Extract the (X, Y) coordinate from the center of the cell holding the provided text.  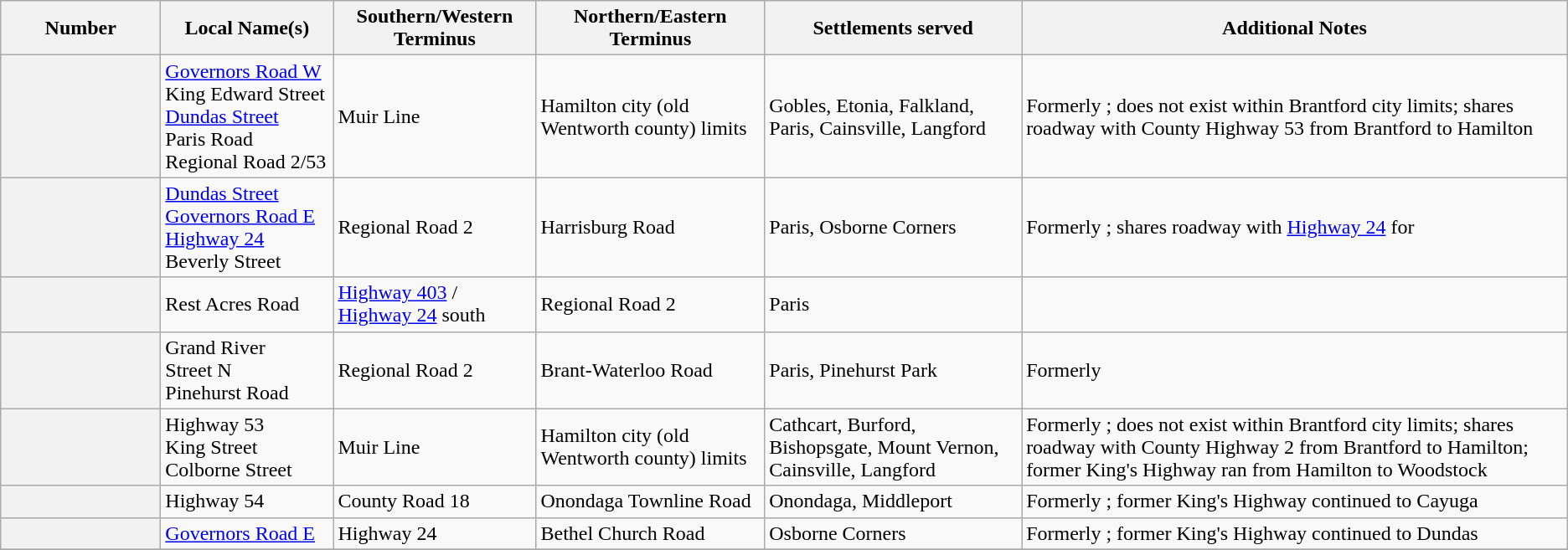
Osborne Corners (893, 533)
Onondaga, Middleport (893, 501)
Cathcart, Burford, Bishopsgate, Mount Vernon, Cainsville, Langford (893, 447)
Formerly ; former King's Highway continued to Dundas (1295, 533)
Settlements served (893, 28)
Gobles, Etonia, Falkland, Paris, Cainsville, Langford (893, 116)
Governors Road E (247, 533)
Additional Notes (1295, 28)
Paris, Osborne Corners (893, 228)
Highway 54 (247, 501)
Formerly ; former King's Highway continued to Cayuga (1295, 501)
Local Name(s) (247, 28)
Rest Acres Road (247, 305)
Number (80, 28)
Governors Road WKing Edward StreetDundas StreetParis RoadRegional Road 2/53 (247, 116)
Formerly ; does not exist within Brantford city limits; shares roadway with County Highway 53 from Brantford to Hamilton (1295, 116)
Bethel Church Road (650, 533)
Dundas StreetGovernors Road EHighway 24Beverly Street (247, 228)
Highway 53King StreetColborne Street (247, 447)
County Road 18 (435, 501)
Highway 403 / Highway 24 south (435, 305)
Formerly ; shares roadway with Highway 24 for (1295, 228)
Brant-Waterloo Road (650, 370)
Harrisburg Road (650, 228)
Paris (893, 305)
Onondaga Townline Road (650, 501)
Northern/Eastern Terminus (650, 28)
Grand River Street NPinehurst Road (247, 370)
Highway 24 (435, 533)
Formerly (1295, 370)
Southern/Western Terminus (435, 28)
Paris, Pinehurst Park (893, 370)
